Scan for the cell matching the given text and deliver its [X, Y] coordinate at center. 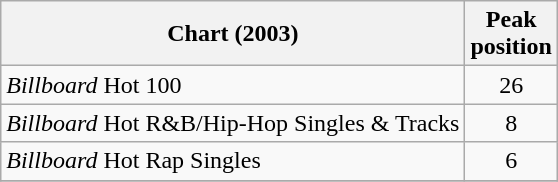
8 [511, 123]
Billboard Hot Rap Singles [233, 161]
26 [511, 85]
Billboard Hot R&B/Hip-Hop Singles & Tracks [233, 123]
Billboard Hot 100 [233, 85]
Peakposition [511, 34]
6 [511, 161]
Chart (2003) [233, 34]
